From the cell containing the given text, extract its center point as (x, y) coordinate. 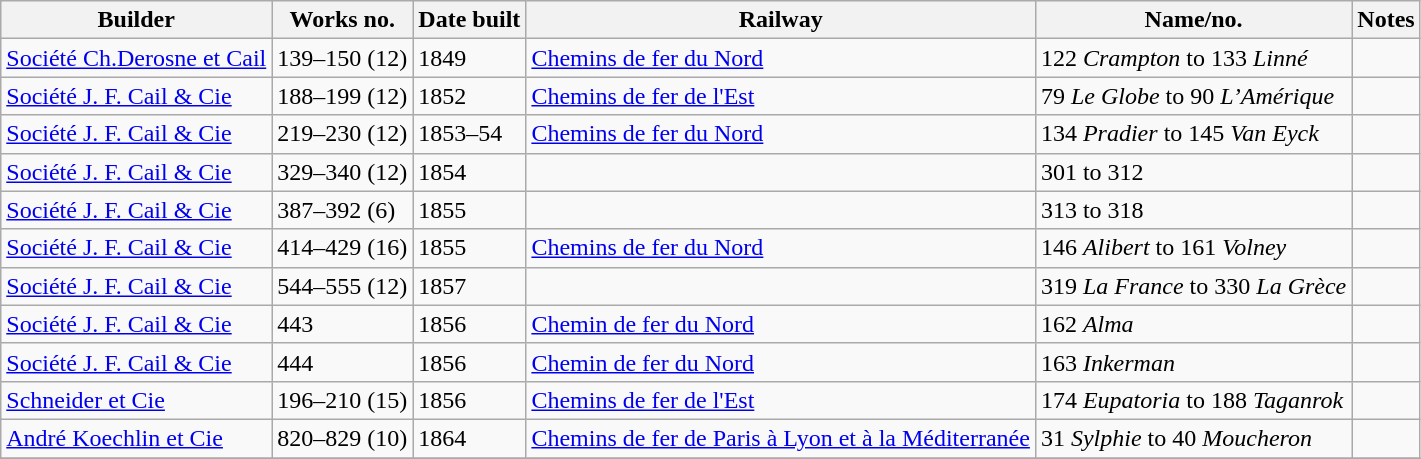
329–340 (12) (342, 172)
79 Le Globe to 90 L’Amérique (1193, 96)
André Koechlin et Cie (136, 438)
Railway (781, 20)
1857 (470, 286)
Schneider et Cie (136, 400)
Société Ch.Derosne et Cail (136, 58)
Chemins de fer de Paris à Lyon et à la Méditerranée (781, 438)
Works no. (342, 20)
134 Pradier to 145 Van Eyck (1193, 134)
Date built (470, 20)
Name/no. (1193, 20)
414–429 (16) (342, 248)
219–230 (12) (342, 134)
301 to 312 (1193, 172)
319 La France to 330 La Grèce (1193, 286)
443 (342, 324)
162 Alma (1193, 324)
1864 (470, 438)
146 Alibert to 161 Volney (1193, 248)
444 (342, 362)
Notes (1386, 20)
313 to 318 (1193, 210)
1849 (470, 58)
1854 (470, 172)
1852 (470, 96)
387–392 (6) (342, 210)
174 Eupatoria to 188 Taganrok (1193, 400)
820–829 (10) (342, 438)
122 Crampton to 133 Linné (1193, 58)
139–150 (12) (342, 58)
31 Sylphie to 40 Moucheron (1193, 438)
163 Inkerman (1193, 362)
188–199 (12) (342, 96)
1853–54 (470, 134)
196–210 (15) (342, 400)
544–555 (12) (342, 286)
Builder (136, 20)
